Find where the given text appears and provide that cell's center as (X, Y) coordinate. 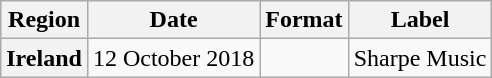
12 October 2018 (173, 58)
Region (44, 20)
Label (420, 20)
Ireland (44, 58)
Format (304, 20)
Date (173, 20)
Sharpe Music (420, 58)
